Return the (X, Y) coordinate for the center point of the cell that contains the specified text.  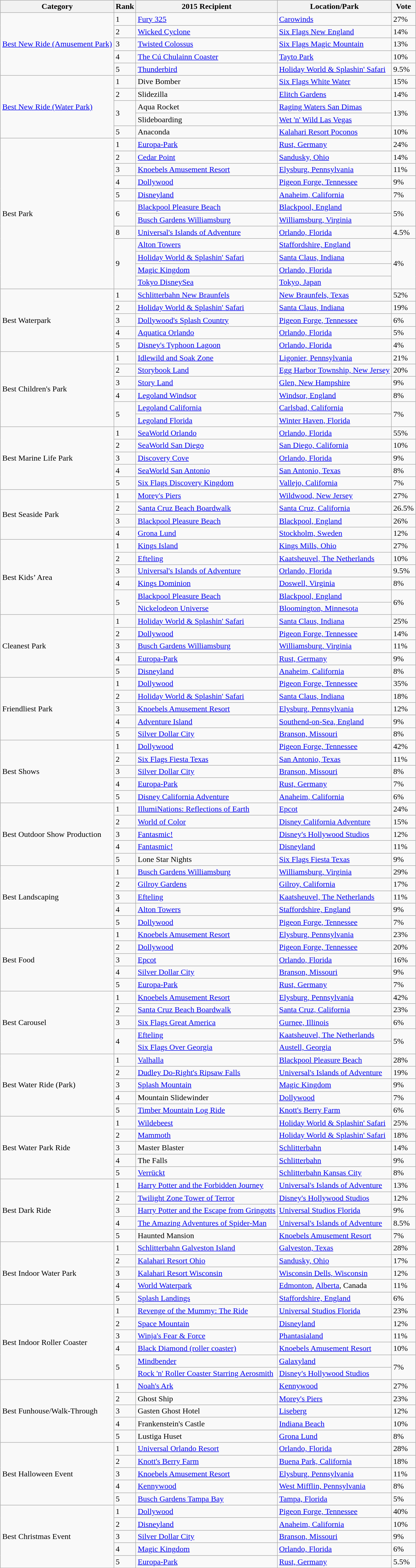
40% (403, 1511)
35% (403, 684)
Best New Ride (Water Park) (57, 107)
Best Outdoor Show Production (57, 834)
Rock 'n' Roller Coaster Starring Aerosmith (207, 1374)
Master Blaster (207, 1148)
Nickelodeon Universe (207, 609)
Best Dark Ride (57, 1211)
Winja's Fear & Force (207, 1336)
SeaWorld San Antonio (207, 470)
26.5% (403, 508)
Mountain Slidewinder (207, 1098)
Kings Island (207, 546)
Thunderbird (207, 69)
Best New Ride (Amusement Park) (57, 44)
Schlitterbahn New Braunfels (207, 295)
West Mifflin, Pennsylvania (334, 1486)
Splash Mountain (207, 1085)
Windsor, England (334, 395)
Six Flags Magic Mountain (334, 44)
4.5% (403, 232)
Six Flags New England (334, 32)
52% (403, 295)
26% (403, 521)
55% (403, 433)
Lone Star Nights (207, 859)
Elitch Gardens (334, 94)
San Diego, California (334, 445)
Tampa, Florida (334, 1499)
Glen, New Hampshire (334, 383)
Noah's Ark (207, 1386)
Valhalla (207, 1060)
Lustiga Huset (207, 1436)
SeaWorld Orlando (207, 433)
Dollywood's Splash Country (207, 320)
Cedar Point (207, 157)
Wet 'n' Wild Las Vegas (334, 119)
Dudley Do-Right's Ripsaw Falls (207, 1072)
Aqua Rocket (207, 107)
2015 Recipient (207, 7)
Slidezilla (207, 94)
SeaWorld San Diego (207, 445)
Twisted Colossus (207, 44)
Kings Mills, Ohio (334, 546)
IllumiNations: Reflections of Earth (207, 809)
Disney's Typhoon Lagoon (207, 345)
Southend-on-Sea, England (334, 721)
The Cú Chulainn Coaster (207, 57)
Black Diamond (roller coaster) (207, 1348)
World of Color (207, 822)
Gilroy, California (334, 884)
Best Indoor Water Park (57, 1273)
Busch Gardens Tampa Bay (207, 1499)
Kalahari Resort Wisconsin (207, 1273)
The Falls (207, 1160)
Category (57, 7)
Edmonton, Alberta, Canada (334, 1286)
Six Flags Over Georgia (207, 1047)
Phantasialand (334, 1336)
Wicked Cyclone (207, 32)
Rank (125, 7)
Cleanest Park (57, 646)
Slideboarding (207, 119)
Timber Mountain Log Ride (207, 1110)
Kalahari Resort Ohio (207, 1261)
Mammoth (207, 1135)
Kalahari Resort Poconos (334, 132)
8 (125, 232)
Haunted Mansion (207, 1236)
Story Land (207, 383)
Fury 325 (207, 19)
Space Mountain (207, 1323)
Best Park (57, 214)
Best Marine Life Park (57, 458)
Best Landscaping (57, 897)
Indiana Beach (334, 1424)
Best Waterpark (57, 320)
The Amazing Adventures of Spider-Man (207, 1223)
Anaconda (207, 132)
Best Halloween Event (57, 1474)
Twilight Zone Tower of Terror (207, 1198)
Aquatica Orlando (207, 332)
Location/Park (334, 7)
Legoland Windsor (207, 395)
Wildebeest (207, 1123)
Revenge of the Mummy: The Ride (207, 1311)
Doswell, Virginia (334, 584)
8.5% (403, 1223)
Adventure Island (207, 721)
Best Water Park Ride (57, 1148)
Harry Potter and the Escape from Gringotts (207, 1211)
Bloomington, Minnesota (334, 609)
Tokyo, Japan (334, 282)
Friendliest Park (57, 709)
Liseberg (334, 1411)
6 (125, 214)
Idlewild and Soak Zone (207, 357)
World Waterpark (207, 1286)
Wisconsin Dells, Wisconsin (334, 1273)
Best Carousel (57, 1022)
New Braunfels, Texas (334, 295)
Best Indoor Roller Coaster (57, 1342)
Galveston, Texas (334, 1248)
Gasten Ghost Hotel (207, 1411)
Legoland California (207, 408)
Discovery Cove (207, 458)
Gilroy Gardens (207, 884)
Austell, Georgia (334, 1047)
Wildwood, New Jersey (334, 496)
Schlitterbahn Galveston Island (207, 1248)
Ghost Ship (207, 1399)
Vote (403, 7)
Buena Park, California (334, 1461)
16% (403, 960)
Stockholm, Sweden (334, 533)
Galaxyland (334, 1361)
5.5% (403, 1561)
Best Kids’ Area (57, 577)
Ligonier, Pennsylvania (334, 357)
Carlsbad, California (334, 408)
Six Flags White Water (334, 82)
9 (125, 264)
Vallejo, California (334, 483)
Six Flags Great America (207, 1022)
Storybook Land (207, 370)
Egg Harbor Township, New Jersey (334, 370)
Best Food (57, 959)
29% (403, 872)
Verrückt (207, 1173)
Mindbender (207, 1361)
Kings Dominion (207, 584)
Best Funhouse/Walk-Through (57, 1411)
Gurnee, Illinois (334, 1022)
Best Children's Park (57, 389)
Tokyo DisneySea (207, 282)
Best Seaside Park (57, 514)
Winter Haven, Florida (334, 420)
Best Christmas Event (57, 1536)
Legoland Florida (207, 420)
Universal Orlando Resort (207, 1449)
Splash Landings (207, 1298)
Frankenstein's Castle (207, 1424)
Carowinds (334, 19)
Raging Waters San Dimas (334, 107)
Best Water Ride (Park) (57, 1085)
Dive Bomber (207, 82)
Six Flags Discovery Kingdom (207, 483)
21% (403, 357)
Best Shows (57, 771)
Harry Potter and the Forbidden Journey (207, 1185)
Schlitterbahn Kansas City (334, 1173)
Tayto Park (334, 57)
